Provide the (X, Y) coordinate of the cell's center where the given text is located.  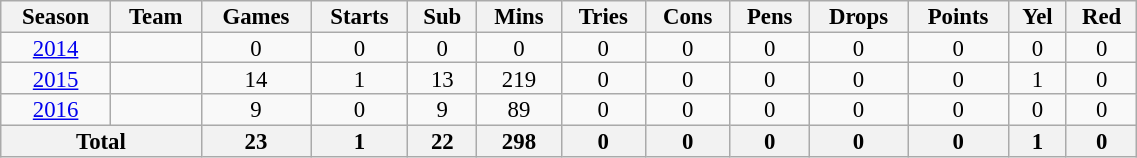
22 (442, 140)
2014 (56, 48)
Red (1101, 16)
219 (520, 78)
Cons (688, 16)
14 (256, 78)
Team (156, 16)
Pens (770, 16)
2016 (56, 110)
Yel (1037, 16)
Sub (442, 16)
Total (101, 140)
Season (56, 16)
13 (442, 78)
Tries (603, 16)
2015 (56, 78)
23 (256, 140)
89 (520, 110)
298 (520, 140)
Points (958, 16)
Starts (360, 16)
Drops (858, 16)
Games (256, 16)
Mins (520, 16)
